Output the (X, Y) coordinate of the center of the cell containing the given text.  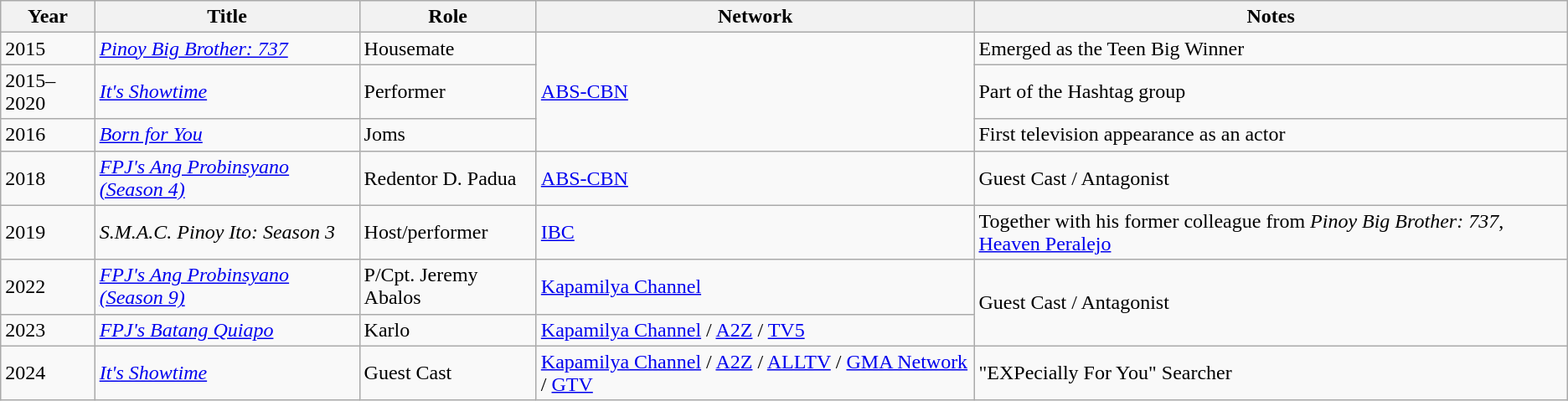
Role (447, 17)
Joms (447, 135)
Kapamilya Channel (756, 286)
"EXPecially For You" Searcher (1271, 373)
Host/performer (447, 233)
FPJ's Ang Probinsyano (Season 4) (227, 177)
Part of the Hashtag group (1271, 92)
2015–2020 (48, 92)
Kapamilya Channel / A2Z / ALLTV / GMA Network / GTV (756, 373)
FPJ's Batang Quiapo (227, 330)
2015 (48, 49)
2024 (48, 373)
2022 (48, 286)
P/Cpt. Jeremy Abalos (447, 286)
Performer (447, 92)
Karlo (447, 330)
S.M.A.C. Pinoy Ito: Season 3 (227, 233)
Together with his former colleague from Pinoy Big Brother: 737, Heaven Peralejo (1271, 233)
2018 (48, 177)
Year (48, 17)
FPJ's Ang Probinsyano (Season 9) (227, 286)
Emerged as the Teen Big Winner (1271, 49)
2023 (48, 330)
2019 (48, 233)
Housemate (447, 49)
Kapamilya Channel / A2Z / TV5 (756, 330)
Born for You (227, 135)
Network (756, 17)
IBC (756, 233)
Pinoy Big Brother: 737 (227, 49)
Redentor D. Padua (447, 177)
Notes (1271, 17)
2016 (48, 135)
First television appearance as an actor (1271, 135)
Title (227, 17)
Guest Cast (447, 373)
